Pinpoint the cell where the given text exists, returning its (X, Y) midpoint coordinate. 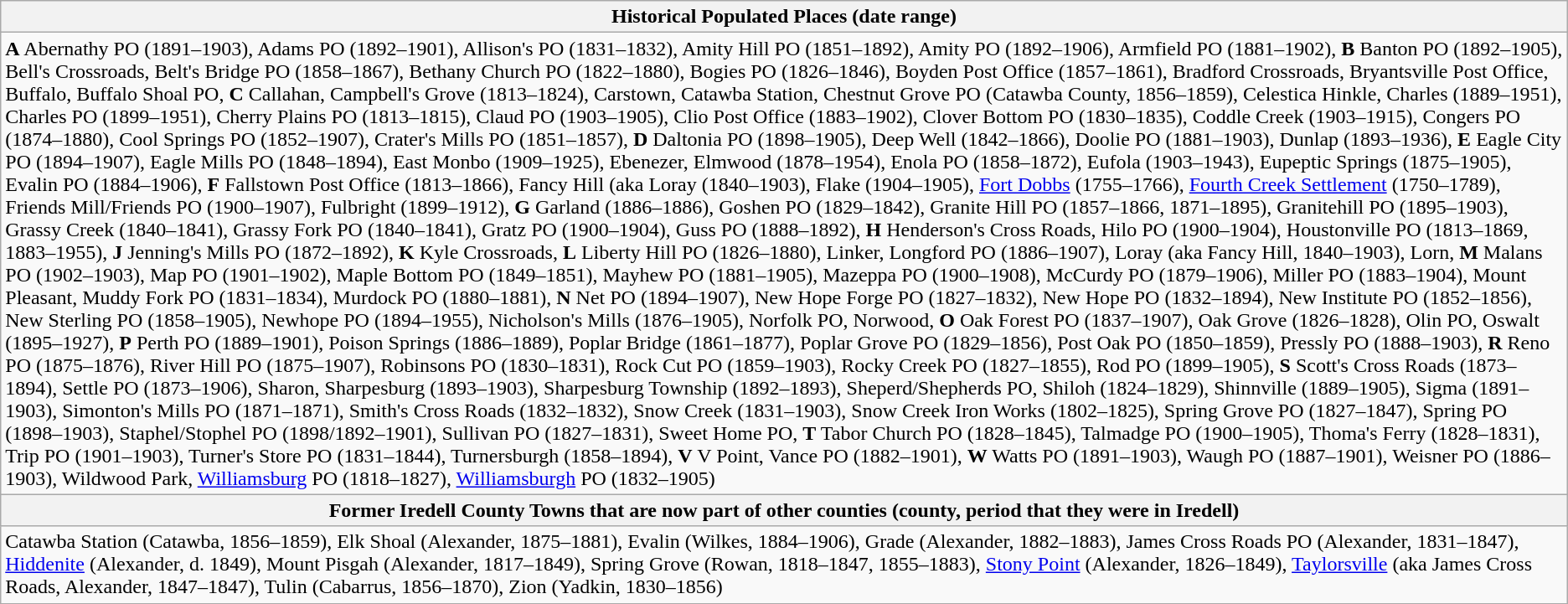
Historical Populated Places (date range) (784, 17)
Former Iredell County Towns that are now part of other counties (county, period that they were in Iredell) (784, 510)
